Extract the (x, y) coordinate from the center of the cell holding the provided text.  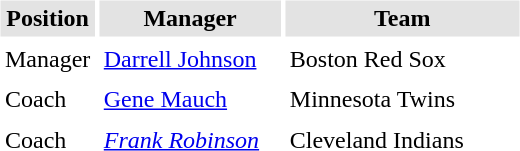
Coach (47, 100)
Boston Red Sox (402, 59)
Team (402, 18)
Position (47, 18)
Darrell Johnson (190, 59)
Minnesota Twins (402, 100)
Gene Mauch (190, 100)
